Return [X, Y] of the center of cell containing provided text 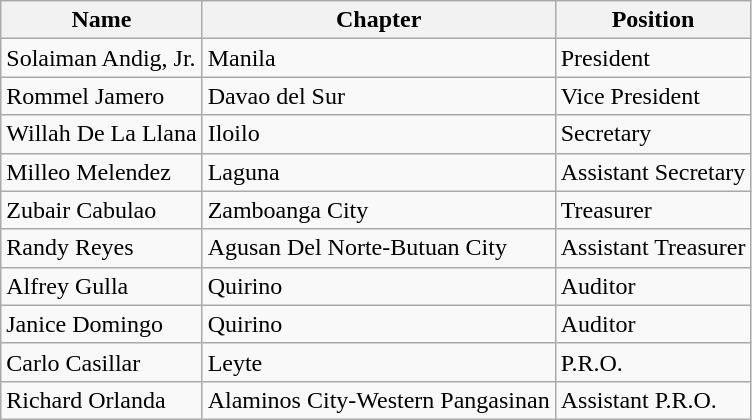
Zubair Cabulao [102, 210]
Laguna [378, 172]
Treasurer [653, 210]
Davao del Sur [378, 96]
Milleo Melendez [102, 172]
Rommel Jamero [102, 96]
Assistant P.R.O. [653, 400]
Alfrey Gulla [102, 286]
Leyte [378, 362]
Name [102, 20]
Secretary [653, 134]
Richard Orlanda [102, 400]
Iloilo [378, 134]
Position [653, 20]
Assistant Secretary [653, 172]
Vice President [653, 96]
Agusan Del Norte-Butuan City [378, 248]
Solaiman Andig, Jr. [102, 58]
Randy Reyes [102, 248]
Chapter [378, 20]
Assistant Treasurer [653, 248]
Janice Domingo [102, 324]
Willah De La Llana [102, 134]
Manila [378, 58]
Zamboanga City [378, 210]
P.R.O. [653, 362]
President [653, 58]
Alaminos City-Western Pangasinan [378, 400]
Carlo Casillar [102, 362]
